Pinpoint the cell where the given text exists, returning its [x, y] midpoint coordinate. 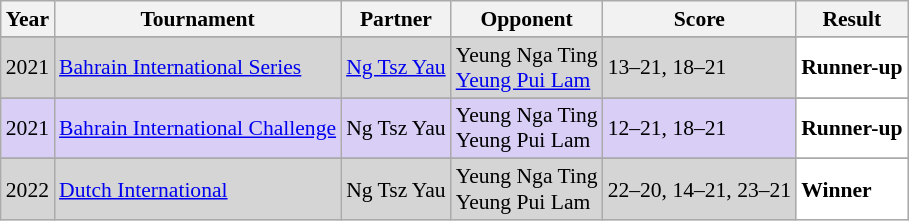
Result [852, 19]
2022 [28, 190]
Dutch International [198, 190]
Winner [852, 190]
Opponent [527, 19]
Bahrain International Challenge [198, 128]
Bahrain International Series [198, 68]
Score [700, 19]
Year [28, 19]
12–21, 18–21 [700, 128]
13–21, 18–21 [700, 68]
Tournament [198, 19]
Partner [396, 19]
22–20, 14–21, 23–21 [700, 190]
